Provide the (x, y) coordinate of the cell's center where the given text is located.  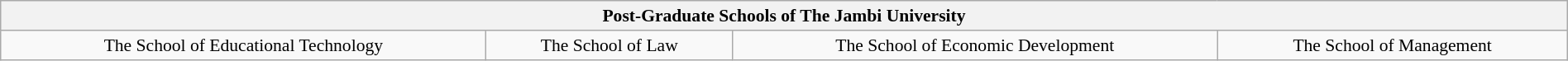
The School of Educational Technology (243, 45)
The School of Economic Development (975, 45)
Post-Graduate Schools of The Jambi University (784, 16)
The School of Management (1393, 45)
The School of Law (610, 45)
